Capture the cell that displays the provided text and extract its [X, Y] central coordinate. 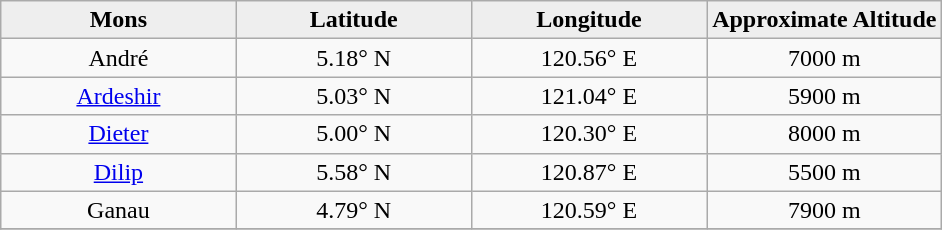
5.03° N [354, 96]
7000 m [824, 58]
5.00° N [354, 134]
Ardeshir [118, 96]
Latitude [354, 20]
5900 m [824, 96]
120.30° E [588, 134]
7900 m [824, 210]
André [118, 58]
Ganau [118, 210]
121.04° E [588, 96]
120.87° E [588, 172]
4.79° N [354, 210]
5.58° N [354, 172]
8000 m [824, 134]
Approximate Altitude [824, 20]
Longitude [588, 20]
120.59° E [588, 210]
5.18° N [354, 58]
Dieter [118, 134]
Dilip [118, 172]
5500 m [824, 172]
120.56° E [588, 58]
Mons [118, 20]
